Return the (x, y) coordinate for the center point of the cell that contains the specified text.  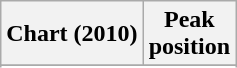
Peakposition (189, 34)
Chart (2010) (72, 34)
